Locate the cell with the specified text and output its [x, y] center coordinate. 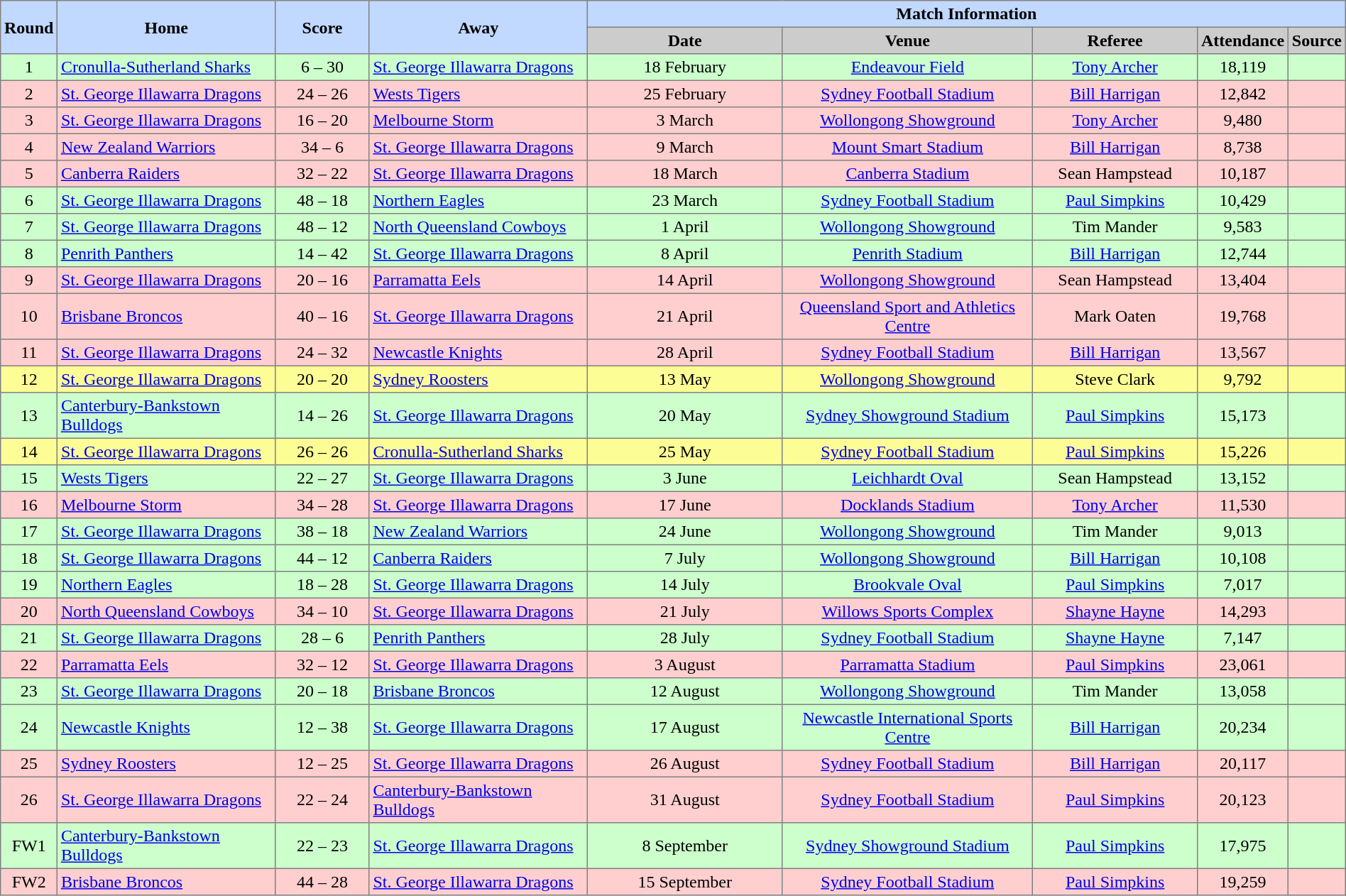
15,226 [1243, 452]
17 [29, 532]
8,738 [1243, 147]
9 [29, 280]
3 June [684, 479]
8 September [684, 846]
28 April [684, 353]
9,013 [1243, 532]
24 June [684, 532]
7,147 [1243, 638]
Match Information [966, 14]
18 – 28 [322, 585]
9 March [684, 147]
19,768 [1243, 316]
26 August [684, 764]
1 April [684, 227]
28 – 6 [322, 638]
32 – 22 [322, 174]
20 May [684, 415]
11 [29, 353]
19 [29, 585]
Source [1318, 40]
34 – 6 [322, 147]
Away [478, 27]
Steve Clark [1115, 379]
14 – 26 [322, 415]
10,429 [1243, 200]
28 July [684, 638]
24 [29, 727]
21 April [684, 316]
23 [29, 692]
20,117 [1243, 764]
Date [684, 40]
22 – 24 [322, 799]
34 – 28 [322, 505]
14 – 42 [322, 253]
34 – 10 [322, 611]
44 – 28 [322, 882]
24 – 32 [322, 353]
12 [29, 379]
20,123 [1243, 799]
10 [29, 316]
Mark Oaten [1115, 316]
14 [29, 452]
3 March [684, 121]
22 – 23 [322, 846]
Leichhardt Oval [907, 479]
Mount Smart Stadium [907, 147]
10,108 [1243, 558]
Willows Sports Complex [907, 611]
12 – 38 [322, 727]
21 July [684, 611]
12 August [684, 692]
22 – 27 [322, 479]
18 [29, 558]
FW2 [29, 882]
Round [29, 27]
20 [29, 611]
14,293 [1243, 611]
15 September [684, 882]
18,119 [1243, 67]
20,234 [1243, 727]
6 [29, 200]
25 [29, 764]
13 May [684, 379]
38 – 18 [322, 532]
20 – 18 [322, 692]
23 March [684, 200]
23,061 [1243, 665]
FW1 [29, 846]
44 – 12 [322, 558]
18 February [684, 67]
7 July [684, 558]
48 – 18 [322, 200]
Score [322, 27]
17 June [684, 505]
14 July [684, 585]
Newcastle International Sports Centre [907, 727]
12,744 [1243, 253]
15 [29, 479]
17 August [684, 727]
48 – 12 [322, 227]
6 – 30 [322, 67]
25 May [684, 452]
2 [29, 94]
20 – 16 [322, 280]
Referee [1115, 40]
Penrith Stadium [907, 253]
8 April [684, 253]
7,017 [1243, 585]
Canberra Stadium [907, 174]
Venue [907, 40]
Docklands Stadium [907, 505]
16 [29, 505]
1 [29, 67]
22 [29, 665]
17,975 [1243, 846]
Endeavour Field [907, 67]
Attendance [1243, 40]
9,792 [1243, 379]
13,404 [1243, 280]
9,480 [1243, 121]
16 – 20 [322, 121]
13,567 [1243, 353]
13,152 [1243, 479]
26 [29, 799]
24 – 26 [322, 94]
12,842 [1243, 94]
4 [29, 147]
21 [29, 638]
5 [29, 174]
Queensland Sport and Athletics Centre [907, 316]
7 [29, 227]
9,583 [1243, 227]
18 March [684, 174]
40 – 16 [322, 316]
26 – 26 [322, 452]
Parramatta Stadium [907, 665]
25 February [684, 94]
3 August [684, 665]
13 [29, 415]
Home [166, 27]
14 April [684, 280]
10,187 [1243, 174]
32 – 12 [322, 665]
31 August [684, 799]
8 [29, 253]
15,173 [1243, 415]
19,259 [1243, 882]
3 [29, 121]
11,530 [1243, 505]
Brookvale Oval [907, 585]
12 – 25 [322, 764]
13,058 [1243, 692]
20 – 20 [322, 379]
